Scan for the cell matching the given text and deliver its (X, Y) coordinate at center. 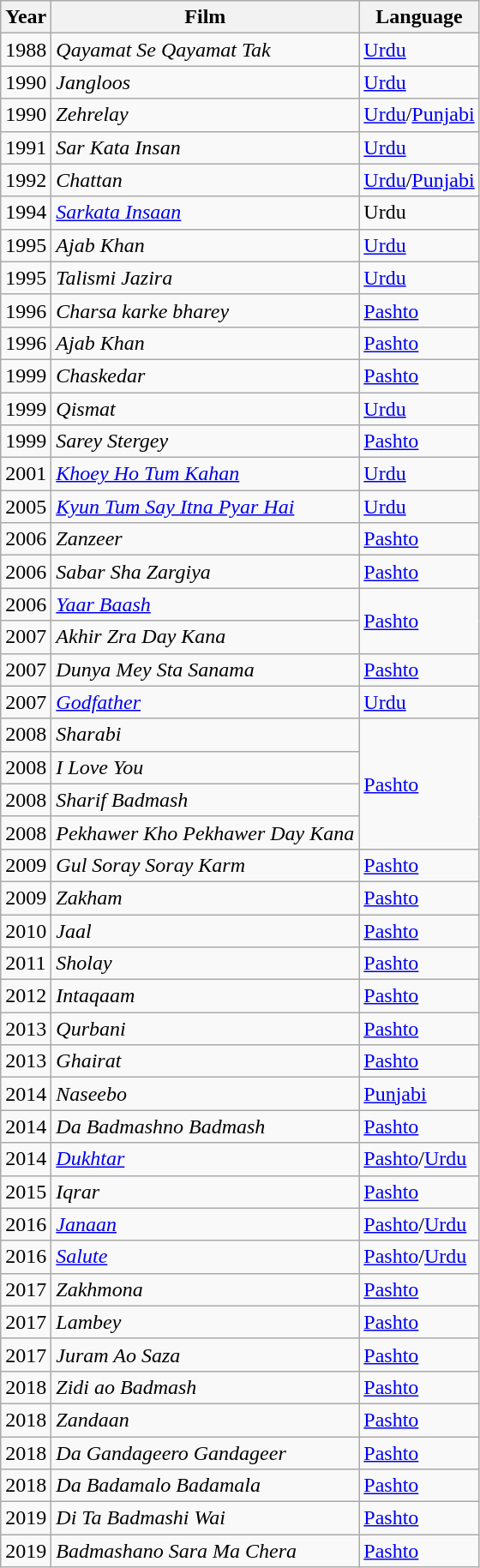
Zandaan (206, 1420)
Talismi Jazira (206, 278)
Khoey Ho Tum Kahan (206, 474)
Chaskedar (206, 375)
Zehrelay (206, 115)
Sar Kata Insan (206, 147)
Sharabi (206, 735)
Iqrar (206, 1192)
1994 (26, 213)
Ghairat (206, 1061)
2005 (26, 507)
Qayamat Se Qayamat Tak (206, 50)
Zakham (206, 898)
Janaan (206, 1224)
I Love You (206, 767)
Juram Ao Saza (206, 1355)
Zakhmona (206, 1289)
Chattan (206, 180)
Sarkata Insaan (206, 213)
Zanzeer (206, 539)
Da Badmashno Badmash (206, 1126)
Language (419, 17)
Da Gandageero Gandageer (206, 1453)
Da Badamalo Badamala (206, 1486)
Qismat (206, 409)
Sabar Sha Zargiya (206, 572)
2015 (26, 1192)
Film (206, 17)
Naseebo (206, 1094)
Kyun Tum Say Itna Pyar Hai (206, 507)
1988 (26, 50)
Di Ta Badmashi Wai (206, 1518)
Qurbani (206, 1029)
2001 (26, 474)
Intaqaam (206, 996)
Sarey Stergey (206, 442)
Godfather (206, 702)
Sholay (206, 964)
1992 (26, 180)
Dunya Mey Sta Sanama (206, 670)
1991 (26, 147)
Charsa karke bharey (206, 310)
2012 (26, 996)
Lambey (206, 1322)
Jangloos (206, 82)
Zidi ao Badmash (206, 1387)
Sharif Badmash (206, 800)
Salute (206, 1257)
Pekhawer Kho Pekhawer Day Kana (206, 832)
2011 (26, 964)
Gul Soray Soray Karm (206, 865)
Akhir Zra Day Kana (206, 637)
Punjabi (419, 1094)
Dukhtar (206, 1159)
Year (26, 17)
2010 (26, 930)
Badmashano Sara Ma Chera (206, 1551)
Jaal (206, 930)
Yaar Baash (206, 604)
